Provide the (x, y) coordinate of the cell's center where the given text is located.  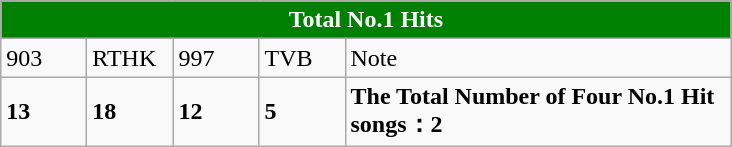
13 (44, 112)
The Total Number of Four No.1 Hit songs：2 (538, 112)
18 (130, 112)
TVB (302, 58)
903 (44, 58)
12 (216, 112)
Note (538, 58)
997 (216, 58)
Total No.1 Hits (366, 20)
RTHK (130, 58)
5 (302, 112)
